Search for the cell housing the specified text and yield its (x, y) center coordinate. 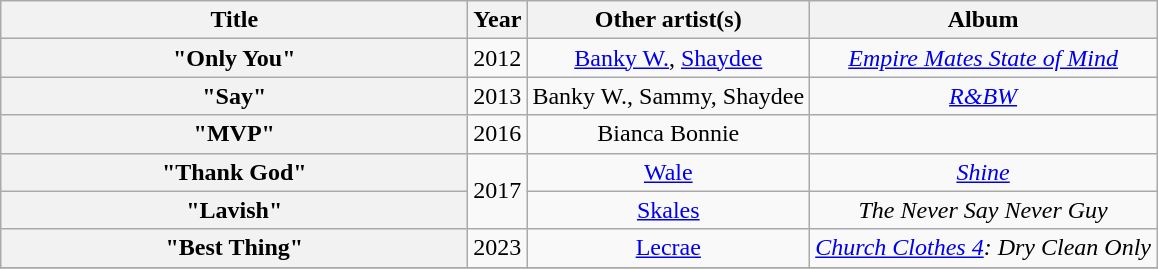
"Only You" (234, 58)
Church Clothes 4: Dry Clean Only (984, 248)
Banky W., Shaydee (668, 58)
Title (234, 20)
Skales (668, 210)
2013 (498, 96)
2017 (498, 191)
"Lavish" (234, 210)
Other artist(s) (668, 20)
Lecrae (668, 248)
"Say" (234, 96)
"Thank God" (234, 172)
2012 (498, 58)
Bianca Bonnie (668, 134)
Shine (984, 172)
The Never Say Never Guy (984, 210)
2023 (498, 248)
Year (498, 20)
Empire Mates State of Mind (984, 58)
"Best Thing" (234, 248)
Album (984, 20)
Wale (668, 172)
"MVP" (234, 134)
Banky W., Sammy, Shaydee (668, 96)
R&BW (984, 96)
2016 (498, 134)
